Identify which cell holds the provided text, then report its [X, Y] central coordinate. 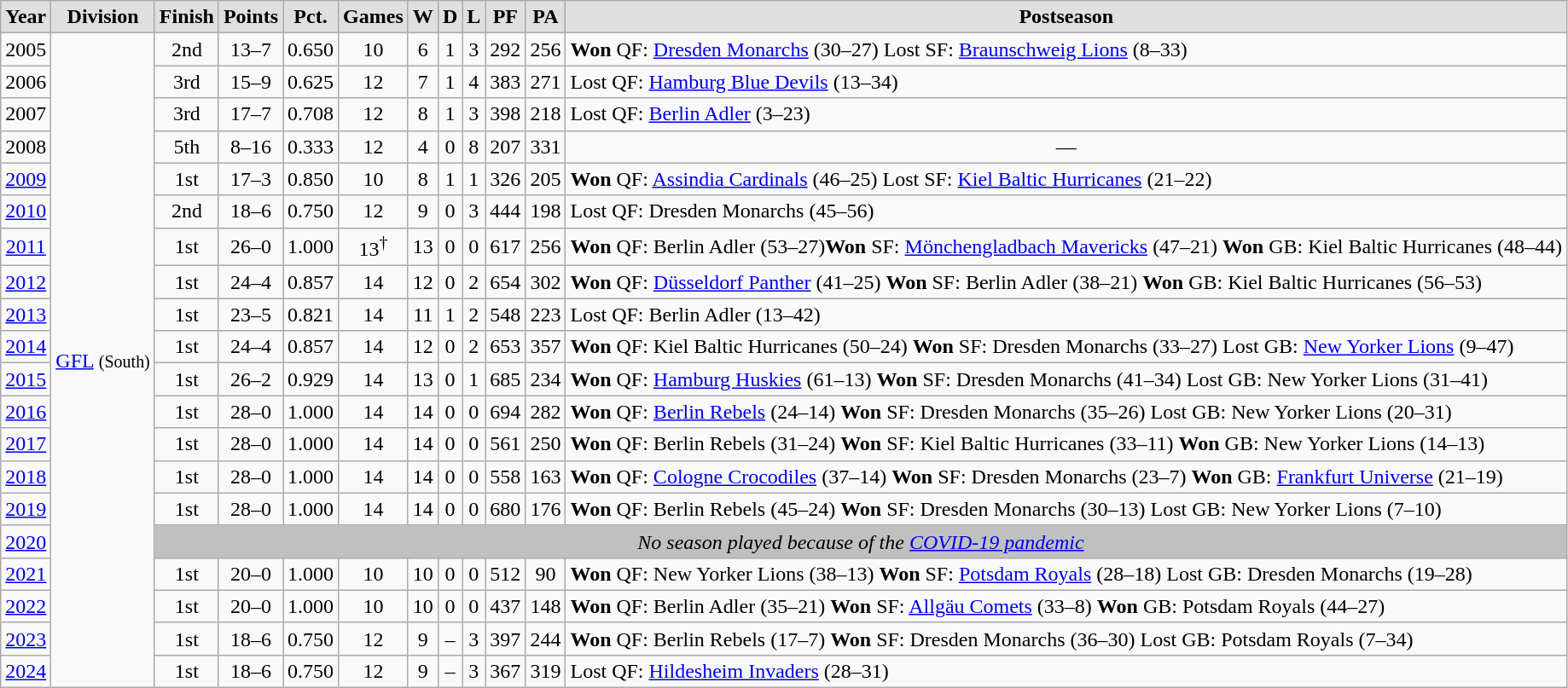
561 [505, 444]
— [1066, 147]
397 [505, 639]
GFL (South) [103, 361]
205 [546, 179]
234 [546, 379]
26–2 [251, 379]
26–0 [251, 247]
13† [374, 247]
2005 [26, 49]
Won QF: Kiel Baltic Hurricanes (50–24) Won SF: Dresden Monarchs (33–27) Lost GB: New Yorker Lions (9–47) [1066, 347]
0.850 [311, 179]
198 [546, 211]
244 [546, 639]
13–7 [251, 49]
331 [546, 147]
6 [423, 49]
Won QF: Dresden Monarchs (30–27) Lost SF: Braunschweig Lions (8–33) [1066, 49]
163 [546, 477]
Lost QF: Berlin Adler (3–23) [1066, 114]
L [474, 17]
15–9 [251, 82]
2007 [26, 114]
Lost QF: Hamburg Blue Devils (13–34) [1066, 82]
2009 [26, 179]
Year [26, 17]
Won QF: Berlin Adler (35–21) Won SF: Allgäu Comets (33–8) Won GB: Potsdam Royals (44–27) [1066, 606]
282 [546, 412]
292 [505, 49]
2022 [26, 606]
680 [505, 509]
2017 [26, 444]
11 [423, 315]
PA [546, 17]
2006 [26, 82]
0.708 [311, 114]
PF [505, 17]
Won QF: Berlin Adler (53–27)Won SF: Mönchengladbach Mavericks (47–21) Won GB: Kiel Baltic Hurricanes (48–44) [1066, 247]
223 [546, 315]
Pct. [311, 17]
685 [505, 379]
Lost QF: Berlin Adler (13–42) [1066, 315]
2018 [26, 477]
383 [505, 82]
654 [505, 282]
357 [546, 347]
Won QF: Berlin Rebels (31–24) Won SF: Kiel Baltic Hurricanes (33–11) Won GB: New Yorker Lions (14–13) [1066, 444]
2016 [26, 412]
Won QF: Berlin Rebels (24–14) Won SF: Dresden Monarchs (35–26) Lost GB: New Yorker Lions (20–31) [1066, 412]
2015 [26, 379]
2012 [26, 282]
2019 [26, 509]
23–5 [251, 315]
90 [546, 574]
653 [505, 347]
D [450, 17]
Won QF: Cologne Crocodiles (37–14) Won SF: Dresden Monarchs (23–7) Won GB: Frankfurt Universe (21–19) [1066, 477]
0.929 [311, 379]
444 [505, 211]
Postseason [1066, 17]
0.650 [311, 49]
437 [505, 606]
Points [251, 17]
17–3 [251, 179]
2020 [26, 541]
Games [374, 17]
Won QF: Berlin Rebels (45–24) Won SF: Dresden Monarchs (30–13) Lost GB: New Yorker Lions (7–10) [1066, 509]
5th [186, 147]
2008 [26, 147]
Lost QF: Dresden Monarchs (45–56) [1066, 211]
512 [505, 574]
176 [546, 509]
Won QF: Assindia Cardinals (46–25) Lost SF: Kiel Baltic Hurricanes (21–22) [1066, 179]
Division [103, 17]
0.333 [311, 147]
2010 [26, 211]
W [423, 17]
Finish [186, 17]
Won QF: New Yorker Lions (38–13) Won SF: Potsdam Royals (28–18) Lost GB: Dresden Monarchs (19–28) [1066, 574]
207 [505, 147]
148 [546, 606]
8–16 [251, 147]
319 [546, 671]
2021 [26, 574]
694 [505, 412]
218 [546, 114]
2011 [26, 247]
367 [505, 671]
7 [423, 82]
271 [546, 82]
2013 [26, 315]
No season played because of the COVID-19 pandemic [860, 541]
Won QF: Düsseldorf Panther (41–25) Won SF: Berlin Adler (38–21) Won GB: Kiel Baltic Hurricanes (56–53) [1066, 282]
17–7 [251, 114]
326 [505, 179]
302 [546, 282]
250 [546, 444]
0.625 [311, 82]
2024 [26, 671]
548 [505, 315]
558 [505, 477]
2023 [26, 639]
617 [505, 247]
2014 [26, 347]
398 [505, 114]
0.821 [311, 315]
Won QF: Berlin Rebels (17–7) Won SF: Dresden Monarchs (36–30) Lost GB: Potsdam Royals (7–34) [1066, 639]
Lost QF: Hildesheim Invaders (28–31) [1066, 671]
Won QF: Hamburg Huskies (61–13) Won SF: Dresden Monarchs (41–34) Lost GB: New Yorker Lions (31–41) [1066, 379]
